Scan for the cell matching the given text and deliver its (x, y) coordinate at center. 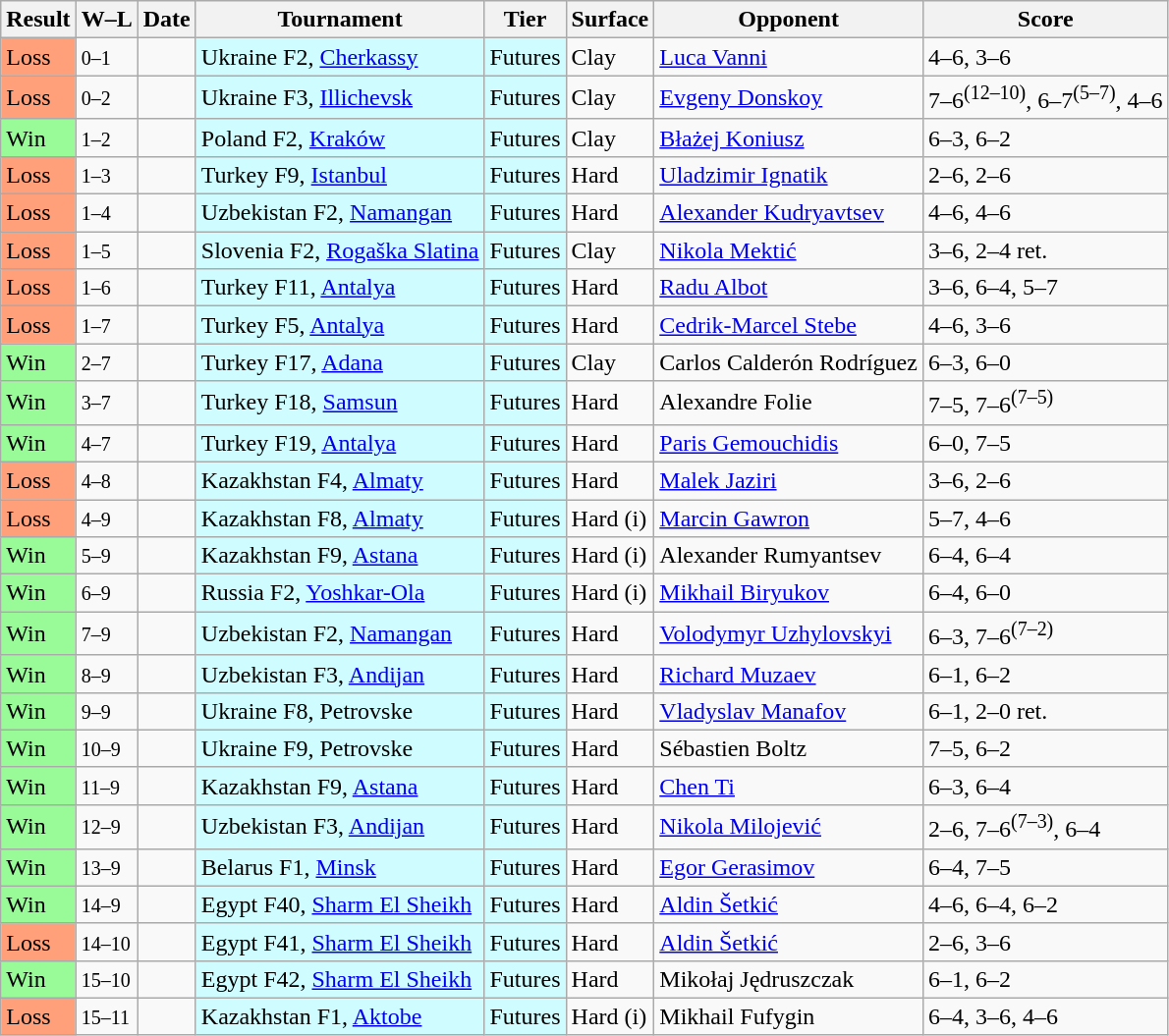
4–6, 6–4, 6–2 (1045, 904)
14–10 (106, 942)
Mikhail Fufygin (789, 1016)
2–6, 2–6 (1045, 175)
Egypt F41, Sharm El Sheikh (340, 942)
6–1, 2–0 ret. (1045, 711)
6–4, 3–6, 4–6 (1045, 1016)
1–2 (106, 137)
3–6, 6–4, 5–7 (1045, 288)
Nikola Milojević (789, 827)
Ukraine F9, Petrovske (340, 748)
11–9 (106, 786)
4–8 (106, 480)
Ukraine F8, Petrovske (340, 711)
Alexander Kudryavtsev (789, 213)
Malek Jaziri (789, 480)
Mikołaj Jędruszczak (789, 979)
0–1 (106, 57)
13–9 (106, 867)
Sébastien Boltz (789, 748)
Surface (610, 20)
Russia F2, Yoshkar-Ola (340, 593)
6–4, 7–5 (1045, 867)
Belarus F1, Minsk (340, 867)
15–10 (106, 979)
Turkey F5, Antalya (340, 325)
Carlos Calderón Rodríguez (789, 362)
4–6, 4–6 (1045, 213)
Błażej Koniusz (789, 137)
12–9 (106, 827)
Evgeny Donskoy (789, 98)
Tier (525, 20)
3–7 (106, 403)
Kazakhstan F1, Aktobe (340, 1016)
6–3, 6–2 (1045, 137)
Alexander Rumyantsev (789, 556)
Date (167, 20)
Score (1045, 20)
6–4, 6–4 (1045, 556)
7–9 (106, 634)
6–4, 6–0 (1045, 593)
0–2 (106, 98)
Alexandre Folie (789, 403)
14–9 (106, 904)
2–6, 3–6 (1045, 942)
4–9 (106, 518)
Marcin Gawron (789, 518)
Turkey F11, Antalya (340, 288)
Mikhail Biryukov (789, 593)
Egypt F42, Sharm El Sheikh (340, 979)
2–6, 7–6(7–3), 6–4 (1045, 827)
Nikola Mektić (789, 250)
Uladzimir Ignatik (789, 175)
Radu Albot (789, 288)
Turkey F19, Antalya (340, 443)
6–3, 6–4 (1045, 786)
Egor Gerasimov (789, 867)
Richard Muzaev (789, 674)
1–7 (106, 325)
Kazakhstan F4, Almaty (340, 480)
6–9 (106, 593)
Egypt F40, Sharm El Sheikh (340, 904)
Chen Ti (789, 786)
Slovenia F2, Rogaška Slatina (340, 250)
9–9 (106, 711)
Poland F2, Kraków (340, 137)
7–6(12–10), 6–7(5–7), 4–6 (1045, 98)
Vladyslav Manafov (789, 711)
3–6, 2–4 ret. (1045, 250)
10–9 (106, 748)
Ukraine F2, Cherkassy (340, 57)
1–6 (106, 288)
Tournament (340, 20)
Kazakhstan F8, Almaty (340, 518)
3–6, 2–6 (1045, 480)
2–7 (106, 362)
Opponent (789, 20)
6–0, 7–5 (1045, 443)
4–7 (106, 443)
5–9 (106, 556)
Result (38, 20)
W–L (106, 20)
1–3 (106, 175)
6–3, 6–0 (1045, 362)
Turkey F18, Samsun (340, 403)
Ukraine F3, Illichevsk (340, 98)
1–4 (106, 213)
6–3, 7–6(7–2) (1045, 634)
Luca Vanni (789, 57)
Volodymyr Uzhylovskyi (789, 634)
Cedrik-Marcel Stebe (789, 325)
1–5 (106, 250)
5–7, 4–6 (1045, 518)
8–9 (106, 674)
Paris Gemouchidis (789, 443)
Turkey F9, Istanbul (340, 175)
7–5, 6–2 (1045, 748)
7–5, 7–6(7–5) (1045, 403)
15–11 (106, 1016)
Turkey F17, Adana (340, 362)
